Determine the (x, y) coordinate at the center of the cell enclosing the given text.  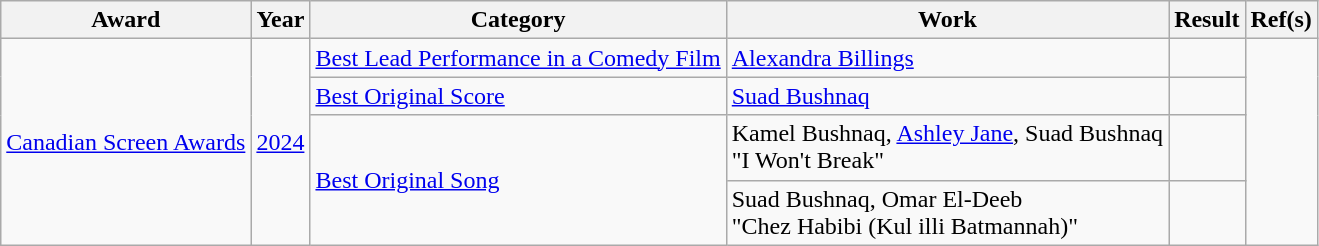
Ref(s) (1281, 20)
Suad Bushnaq (947, 96)
Result (1207, 20)
Year (280, 20)
Work (947, 20)
2024 (280, 142)
Suad Bushnaq, Omar El-Deeb"Chez Habibi (Kul illi Batmannah)" (947, 212)
Award (126, 20)
Best Original Score (518, 96)
Alexandra Billings (947, 58)
Kamel Bushnaq, Ashley Jane, Suad Bushnaq"I Won't Break" (947, 148)
Best Original Song (518, 180)
Canadian Screen Awards (126, 142)
Best Lead Performance in a Comedy Film (518, 58)
Category (518, 20)
